Determine the (X, Y) coordinate at the center of the cell enclosing the given text.  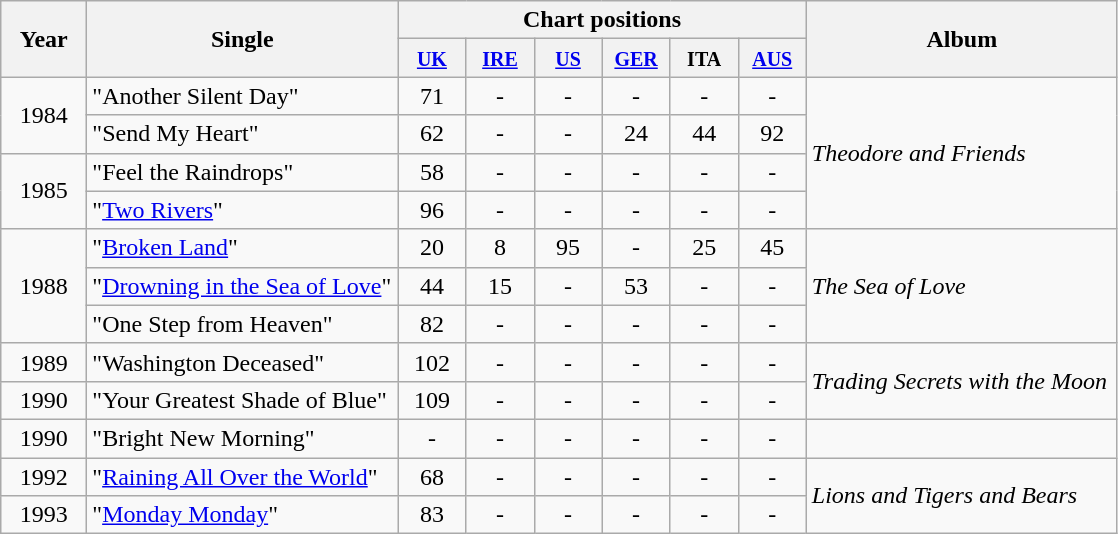
24 (636, 134)
"Your Greatest Shade of Blue" (242, 400)
1985 (44, 191)
71 (432, 96)
"Monday Monday" (242, 515)
"One Step from Heaven" (242, 324)
Album (962, 39)
The Sea of Love (962, 286)
UK (432, 58)
83 (432, 515)
"Broken Land" (242, 248)
96 (432, 210)
Chart positions (602, 20)
68 (432, 477)
"Another Silent Day" (242, 96)
1992 (44, 477)
"Bright New Morning" (242, 438)
Single (242, 39)
GER (636, 58)
1984 (44, 115)
45 (772, 248)
20 (432, 248)
"Raining All Over the World" (242, 477)
IRE (500, 58)
"Feel the Raindrops" (242, 172)
"Two Rivers" (242, 210)
1989 (44, 362)
62 (432, 134)
"Send My Heart" (242, 134)
AUS (772, 58)
95 (568, 248)
25 (704, 248)
15 (500, 286)
Theodore and Friends (962, 153)
109 (432, 400)
92 (772, 134)
US (568, 58)
Year (44, 39)
Lions and Tigers and Bears (962, 496)
Trading Secrets with the Moon (962, 381)
102 (432, 362)
ITA (704, 58)
8 (500, 248)
"Drowning in the Sea of Love" (242, 286)
1993 (44, 515)
1988 (44, 286)
53 (636, 286)
82 (432, 324)
"Washington Deceased" (242, 362)
58 (432, 172)
